Search for the cell housing the specified text and yield its [X, Y] center coordinate. 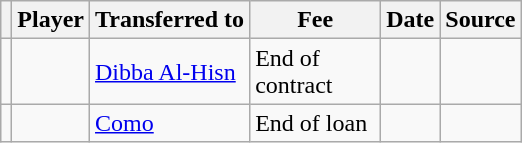
Source [480, 20]
Date [410, 20]
Dibba Al-Hisn [170, 72]
Fee [316, 20]
Transferred to [170, 20]
End of contract [316, 72]
Como [170, 123]
Player [51, 20]
End of loan [316, 123]
